For the text-containing cell, return its midpoint in (X, Y) coordinate format. 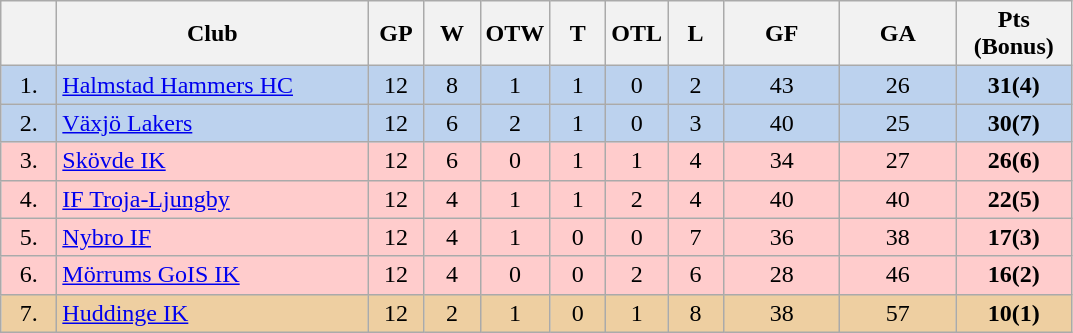
34 (782, 161)
36 (782, 237)
43 (782, 85)
31(4) (1014, 85)
GP (396, 34)
30(7) (1014, 123)
17(3) (1014, 237)
27 (898, 161)
OTL (637, 34)
3. (29, 161)
22(5) (1014, 199)
7 (696, 237)
L (696, 34)
3 (696, 123)
W (452, 34)
57 (898, 313)
OTW (515, 34)
GA (898, 34)
10(1) (1014, 313)
Växjö Lakers (212, 123)
16(2) (1014, 275)
46 (898, 275)
28 (782, 275)
7. (29, 313)
5. (29, 237)
26(6) (1014, 161)
Pts (Bonus) (1014, 34)
25 (898, 123)
GF (782, 34)
Halmstad Hammers HC (212, 85)
4. (29, 199)
1. (29, 85)
Nybro IF (212, 237)
Huddinge IK (212, 313)
6. (29, 275)
Mörrums GoIS IK (212, 275)
26 (898, 85)
Club (212, 34)
2. (29, 123)
Skövde IK (212, 161)
IF Troja-Ljungby (212, 199)
T (578, 34)
